Find where the given text appears and provide that cell's center as (X, Y) coordinate. 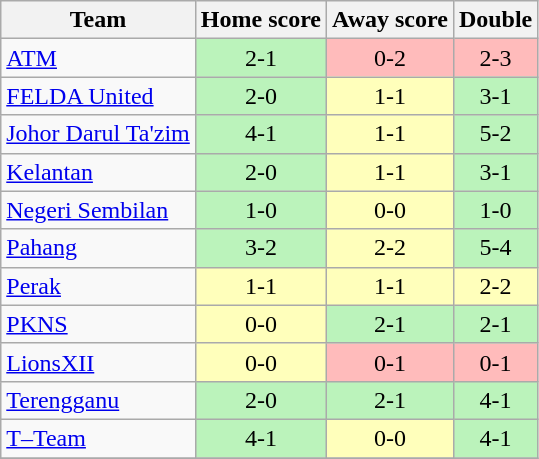
5-2 (495, 134)
Negeri Sembilan (98, 210)
0-2 (390, 58)
2-3 (495, 58)
Away score (390, 20)
Pahang (98, 248)
3-2 (260, 248)
T–Team (98, 438)
5-4 (495, 248)
FELDA United (98, 96)
Johor Darul Ta'zim (98, 134)
Perak (98, 286)
Terengganu (98, 400)
Team (98, 20)
PKNS (98, 324)
ATM (98, 58)
LionsXII (98, 362)
Kelantan (98, 172)
Home score (260, 20)
Double (495, 20)
